Return the (x, y) coordinate for the center point of the cell that contains the specified text.  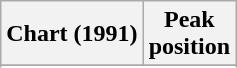
Peakposition (189, 34)
Chart (1991) (72, 34)
